Find where the given text appears and provide that cell's center as [X, Y] coordinate. 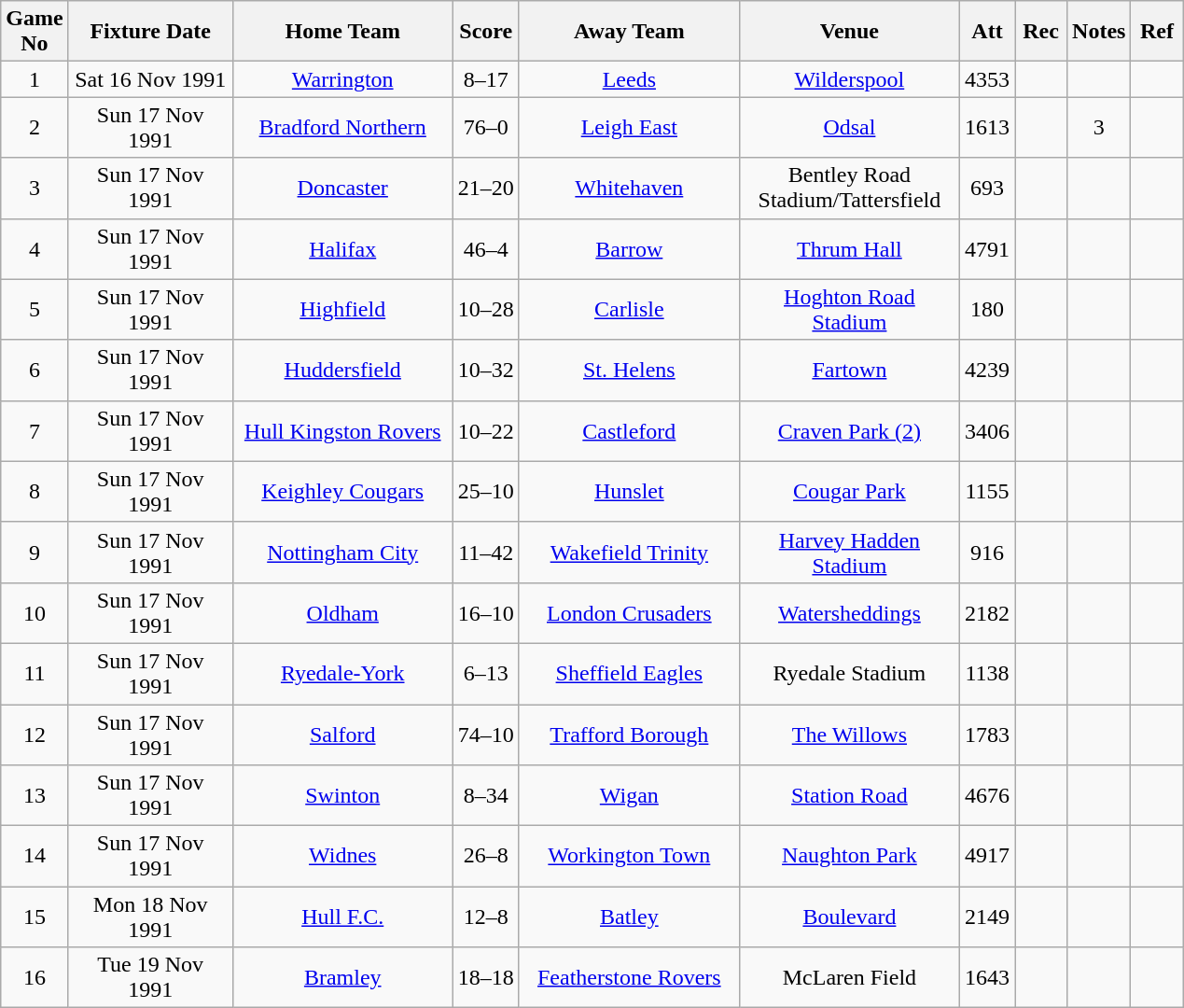
8–34 [485, 795]
11–42 [485, 553]
Nottingham City [342, 553]
10–22 [485, 431]
Barrow [629, 248]
St. Helens [629, 370]
Leigh East [629, 127]
1 [35, 79]
Bramley [342, 978]
46–4 [485, 248]
3406 [987, 431]
76–0 [485, 127]
16 [35, 978]
1155 [987, 491]
London Crusaders [629, 612]
16–10 [485, 612]
1138 [987, 674]
Cougar Park [849, 491]
Whitehaven [629, 189]
1783 [987, 734]
The Willows [849, 734]
12–8 [485, 917]
1613 [987, 127]
9 [35, 553]
Score [485, 32]
Sheffield Eagles [629, 674]
Craven Park (2) [849, 431]
Hoghton Road Stadium [849, 310]
Harvey Hadden Stadium [849, 553]
74–10 [485, 734]
Mon 18 Nov 1991 [150, 917]
Highfield [342, 310]
4917 [987, 857]
Batley [629, 917]
11 [35, 674]
Notes [1099, 32]
Widnes [342, 857]
10–32 [485, 370]
Wigan [629, 795]
Hunslet [629, 491]
4676 [987, 795]
Rec [1041, 32]
6–13 [485, 674]
4791 [987, 248]
Odsal [849, 127]
Salford [342, 734]
10 [35, 612]
21–20 [485, 189]
6 [35, 370]
Boulevard [849, 917]
15 [35, 917]
Sat 16 Nov 1991 [150, 79]
7 [35, 431]
Workington Town [629, 857]
14 [35, 857]
Game No [35, 32]
180 [987, 310]
Carlisle [629, 310]
Wakefield Trinity [629, 553]
2149 [987, 917]
Thrum Hall [849, 248]
10–28 [485, 310]
8–17 [485, 79]
4239 [987, 370]
Swinton [342, 795]
18–18 [485, 978]
Ryedale Stadium [849, 674]
26–8 [485, 857]
12 [35, 734]
Bradford Northern [342, 127]
2 [35, 127]
5 [35, 310]
Tue 19 Nov 1991 [150, 978]
Fixture Date [150, 32]
Fartown [849, 370]
25–10 [485, 491]
Leeds [629, 79]
Ref [1157, 32]
916 [987, 553]
Halifax [342, 248]
Wilderspool [849, 79]
4 [35, 248]
McLaren Field [849, 978]
Hull Kingston Rovers [342, 431]
8 [35, 491]
Featherstone Rovers [629, 978]
Huddersfield [342, 370]
Doncaster [342, 189]
13 [35, 795]
Oldham [342, 612]
Att [987, 32]
Venue [849, 32]
2182 [987, 612]
Watersheddings [849, 612]
Warrington [342, 79]
4353 [987, 79]
Ryedale-York [342, 674]
Trafford Borough [629, 734]
Keighley Cougars [342, 491]
Bentley Road Stadium/Tattersfield [849, 189]
Naughton Park [849, 857]
Home Team [342, 32]
Away Team [629, 32]
Hull F.C. [342, 917]
1643 [987, 978]
Station Road [849, 795]
693 [987, 189]
Castleford [629, 431]
